Return (X, Y) of the center of cell containing provided text 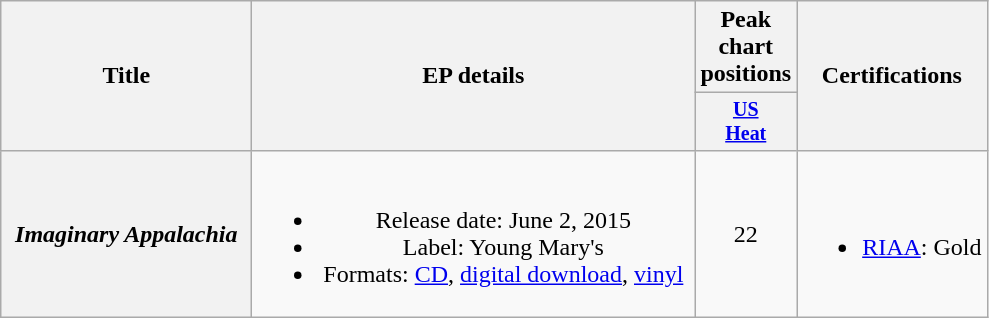
Title (126, 76)
USHeat (746, 122)
Certifications (892, 76)
Peak chart positions (746, 47)
Release date: June 2, 2015Label: Young Mary'sFormats: CD, digital download, vinyl (474, 234)
22 (746, 234)
RIAA: Gold (892, 234)
EP details (474, 76)
Imaginary Appalachia (126, 234)
